Capture the cell that displays the provided text and extract its (X, Y) central coordinate. 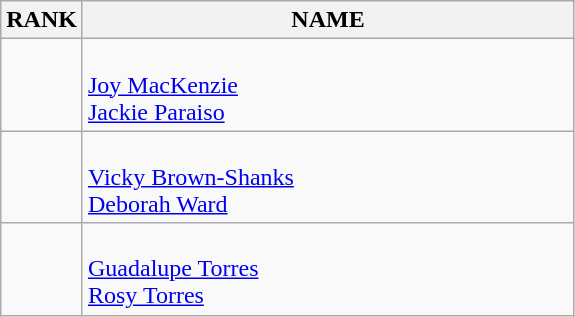
Joy MacKenzieJackie Paraiso (328, 85)
NAME (328, 20)
Guadalupe TorresRosy Torres (328, 269)
RANK (42, 20)
Vicky Brown-ShanksDeborah Ward (328, 177)
